Capture the cell that displays the provided text and extract its (X, Y) central coordinate. 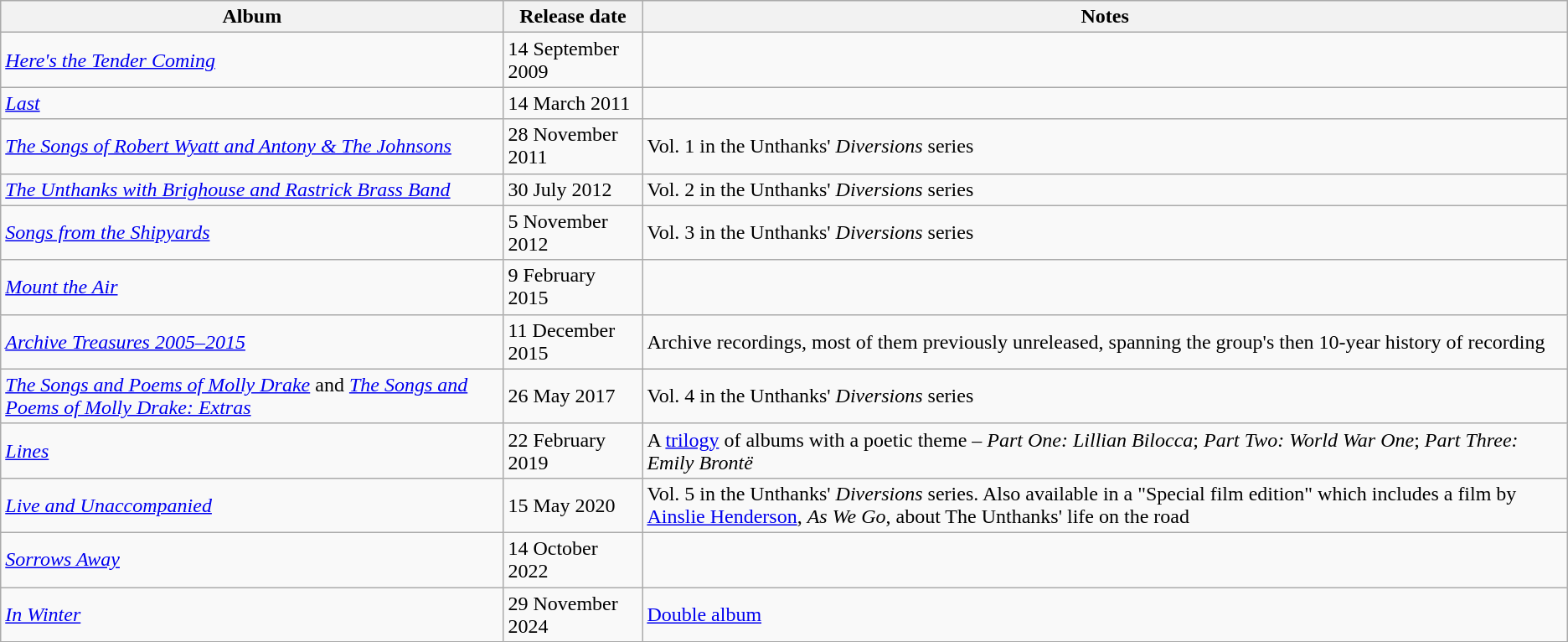
Release date (573, 17)
Live and Unaccompanied (252, 505)
Album (252, 17)
The Unthanks with Brighouse and Rastrick Brass Band (252, 189)
Here's the Tender Coming (252, 60)
28 November 2011 (573, 146)
In Winter (252, 614)
26 May 2017 (573, 396)
Archive recordings, most of them previously unreleased, spanning the group's then 10-year history of recording (1105, 342)
29 November 2024 (573, 614)
The Songs of Robert Wyatt and Antony & The Johnsons (252, 146)
15 May 2020 (573, 505)
Songs from the Shipyards (252, 233)
Mount the Air (252, 287)
Archive Treasures 2005–2015 (252, 342)
14 March 2011 (573, 103)
Double album (1105, 614)
11 December 2015 (573, 342)
Vol. 1 in the Unthanks' Diversions series (1105, 146)
Last (252, 103)
Vol. 3 in the Unthanks' Diversions series (1105, 233)
5 November 2012 (573, 233)
14 September 2009 (573, 60)
A trilogy of albums with a poetic theme – Part One: Lillian Bilocca; Part Two: World War One; Part Three: Emily Brontë (1105, 451)
Vol. 4 in the Unthanks' Diversions series (1105, 396)
Sorrows Away (252, 560)
9 February 2015 (573, 287)
Vol. 2 in the Unthanks' Diversions series (1105, 189)
14 October 2022 (573, 560)
22 February 2019 (573, 451)
30 July 2012 (573, 189)
Lines (252, 451)
The Songs and Poems of Molly Drake and The Songs and Poems of Molly Drake: Extras (252, 396)
Notes (1105, 17)
